Detect which cell encompasses the target text, then output its (X, Y) center coordinate. 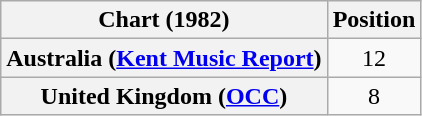
12 (374, 58)
Australia (Kent Music Report) (164, 58)
Position (374, 20)
Chart (1982) (164, 20)
8 (374, 96)
United Kingdom (OCC) (164, 96)
